Scan for the cell matching the given text and deliver its (x, y) coordinate at center. 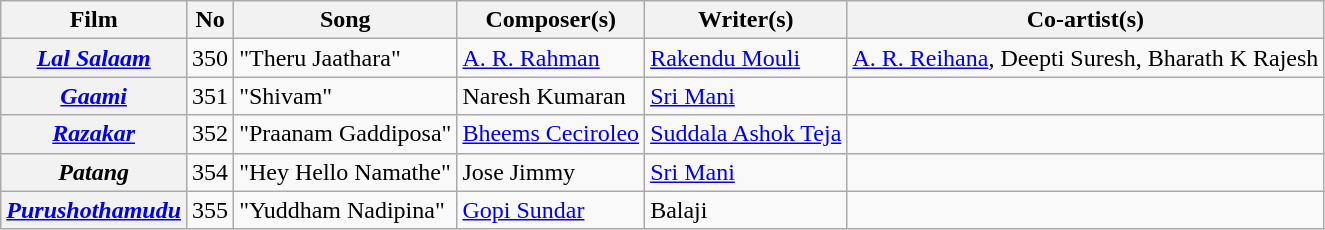
Co-artist(s) (1086, 20)
Gopi Sundar (551, 210)
"Shivam" (346, 96)
No (210, 20)
A. R. Reihana, Deepti Suresh, Bharath K Rajesh (1086, 58)
Purushothamudu (94, 210)
355 (210, 210)
"Praanam Gaddiposa" (346, 134)
Naresh Kumaran (551, 96)
Patang (94, 172)
"Theru Jaathara" (346, 58)
Gaami (94, 96)
A. R. Rahman (551, 58)
350 (210, 58)
354 (210, 172)
Bheems Ceciroleo (551, 134)
Composer(s) (551, 20)
"Yuddham Nadipina" (346, 210)
Song (346, 20)
Writer(s) (746, 20)
351 (210, 96)
Suddala Ashok Teja (746, 134)
Rakendu Mouli (746, 58)
Balaji (746, 210)
Jose Jimmy (551, 172)
352 (210, 134)
Razakar (94, 134)
Film (94, 20)
Lal Salaam (94, 58)
"Hey Hello Namathe" (346, 172)
